Provide the [x, y] coordinate of the cell's center where the given text is located.  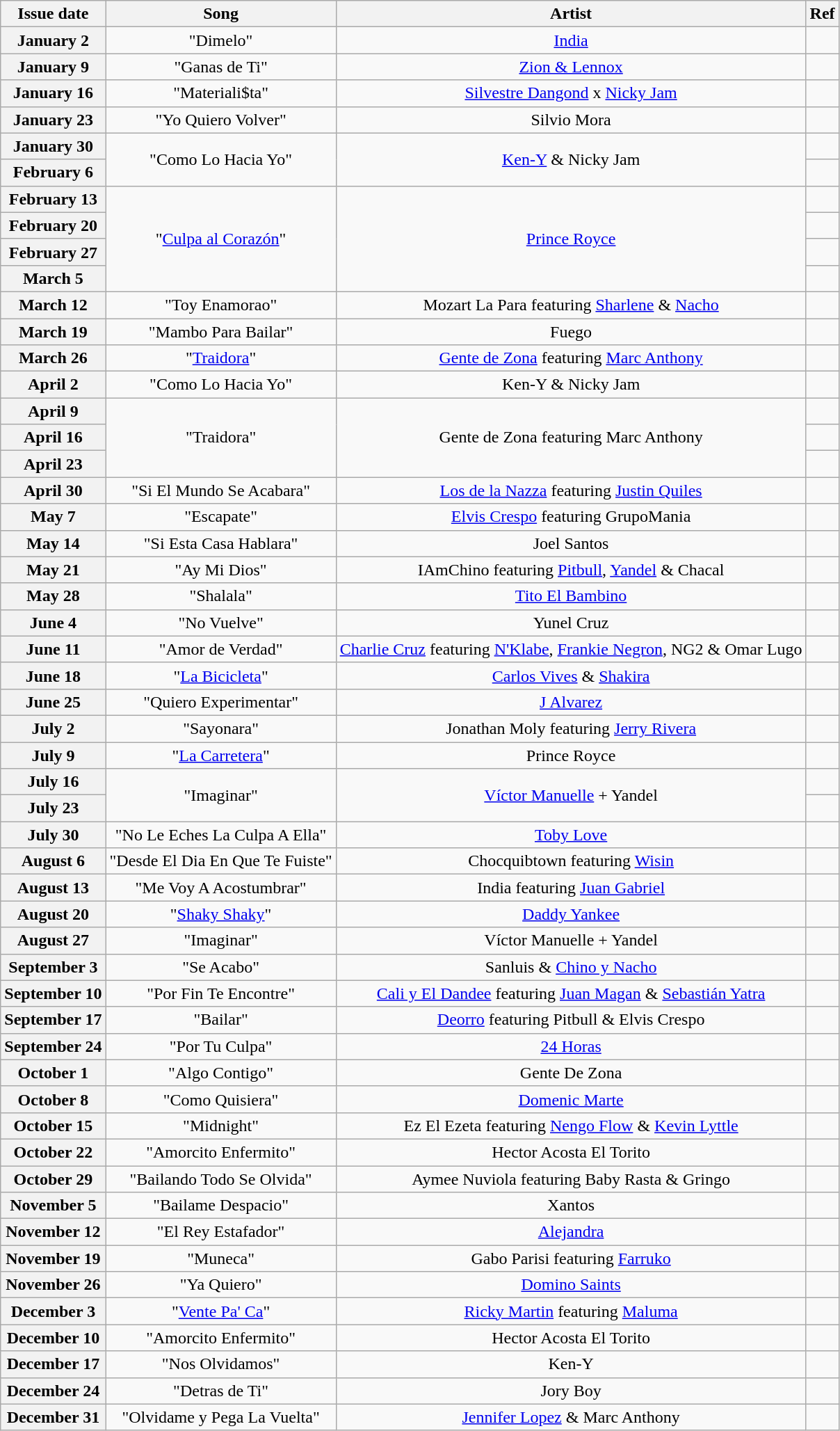
Daddy Yankee [571, 914]
November 12 [53, 1232]
Alejandra [571, 1232]
October 29 [53, 1179]
"Por Tu Culpa" [221, 1046]
October 15 [53, 1126]
Los de la Nazza featuring Justin Quiles [571, 490]
"Bailando Todo Se Olvida" [221, 1179]
Ricky Martin featuring Maluma [571, 1311]
"Escapate" [221, 517]
May 21 [53, 570]
"Desde El Dia En Que Te Fuiste" [221, 861]
February 13 [53, 199]
Silvestre Dangond x Nicky Jam [571, 93]
"Culpa al Corazón" [221, 239]
Mozart La Para featuring Sharlene & Nacho [571, 305]
"Ya Quiero" [221, 1285]
July 16 [53, 782]
April 2 [53, 385]
August 6 [53, 861]
June 11 [53, 649]
Jennifer Lopez & Marc Anthony [571, 1417]
"Si El Mundo Se Acabara" [221, 490]
"Ay Mi Dios" [221, 570]
March 19 [53, 332]
Carlos Vives & Shakira [571, 675]
"Muneca" [221, 1258]
Fuego [571, 332]
May 7 [53, 517]
July 30 [53, 835]
February 6 [53, 173]
"Quiero Experimentar" [221, 702]
Song [221, 14]
"Por Fin Te Encontre" [221, 993]
April 30 [53, 490]
"Nos Olvidamos" [221, 1364]
"Como Quisiera" [221, 1099]
January 30 [53, 146]
February 27 [53, 252]
"No Le Eches La Culpa A Ella" [221, 835]
October 22 [53, 1152]
Zion & Lennox [571, 67]
"Materiali$ta" [221, 93]
May 28 [53, 596]
"Amor de Verdad" [221, 649]
Ken-Y [571, 1364]
Joel Santos [571, 543]
Chocquibtown featuring Wisin [571, 861]
January 16 [53, 93]
November 26 [53, 1285]
"Detras de Ti" [221, 1391]
April 9 [53, 411]
Aymee Nuviola featuring Baby Rasta & Gringo [571, 1179]
Yunel Cruz [571, 623]
Xantos [571, 1206]
"Bailame Despacio" [221, 1206]
April 23 [53, 464]
Domino Saints [571, 1285]
India featuring Juan Gabriel [571, 888]
Ref [822, 14]
India [571, 40]
July 23 [53, 808]
"La Carretera" [221, 755]
"Vente Pa' Ca" [221, 1311]
August 27 [53, 941]
December 3 [53, 1311]
Tito El Bambino [571, 596]
J Alvarez [571, 702]
IAmChino featuring Pitbull, Yandel & Chacal [571, 570]
February 20 [53, 225]
"La Bicicleta" [221, 675]
"Si Esta Casa Hablara" [221, 543]
December 17 [53, 1364]
June 18 [53, 675]
"Ganas de Ti" [221, 67]
"Me Voy A Acostumbrar" [221, 888]
March 26 [53, 358]
Cali y El Dandee featuring Juan Magan & Sebastián Yatra [571, 993]
Elvis Crespo featuring GrupoMania [571, 517]
November 5 [53, 1206]
Artist [571, 14]
December 31 [53, 1417]
Gabo Parisi featuring Farruko [571, 1258]
Deorro featuring Pitbull & Elvis Crespo [571, 1020]
Ez El Ezeta featuring Nengo Flow & Kevin Lyttle [571, 1126]
"Dimelo" [221, 40]
January 23 [53, 120]
Jory Boy [571, 1391]
Domenic Marte [571, 1099]
October 8 [53, 1099]
December 10 [53, 1338]
"Sayonara" [221, 728]
August 20 [53, 914]
August 13 [53, 888]
"No Vuelve" [221, 623]
"El Rey Estafador" [221, 1232]
Sanluis & Chino y Nacho [571, 967]
June 4 [53, 623]
September 3 [53, 967]
"Toy Enamorao" [221, 305]
July 9 [53, 755]
Silvio Mora [571, 120]
May 14 [53, 543]
September 24 [53, 1046]
September 10 [53, 993]
Charlie Cruz featuring N'Klabe, Frankie Negron, NG2 & Omar Lugo [571, 649]
Issue date [53, 14]
"Algo Contigo" [221, 1073]
September 17 [53, 1020]
"Shalala" [221, 596]
March 12 [53, 305]
January 2 [53, 40]
"Bailar" [221, 1020]
April 16 [53, 438]
"Se Acabo" [221, 967]
Toby Love [571, 835]
"Mambo Para Bailar" [221, 332]
"Shaky Shaky" [221, 914]
"Midnight" [221, 1126]
January 9 [53, 67]
December 24 [53, 1391]
March 5 [53, 278]
October 1 [53, 1073]
June 25 [53, 702]
November 19 [53, 1258]
Gente De Zona [571, 1073]
July 2 [53, 728]
24 Horas [571, 1046]
"Olvidame y Pega La Vuelta" [221, 1417]
"Yo Quiero Volver" [221, 120]
Jonathan Moly featuring Jerry Rivera [571, 728]
